Provide the (x, y) coordinate of the cell's center where the given text is located.  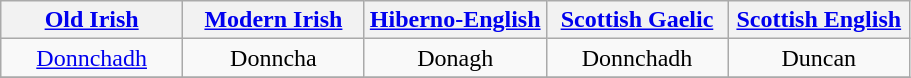
Hiberno-English (455, 20)
Old Irish (92, 20)
Donagh (455, 58)
Duncan (819, 58)
Donncha (274, 58)
Scottish Gaelic (637, 20)
Modern Irish (274, 20)
Scottish English (819, 20)
